Locate the cell with the specified text and output its [X, Y] center coordinate. 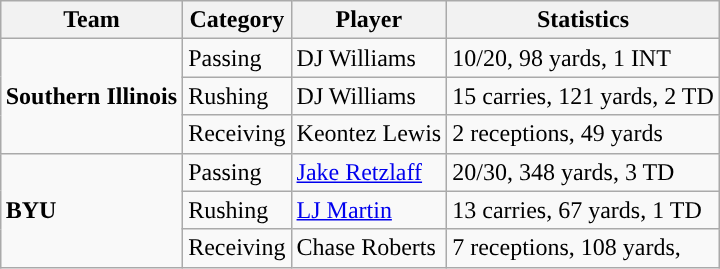
2 receptions, 49 yards [584, 134]
15 carries, 121 yards, 2 TD [584, 96]
Chase Roberts [369, 248]
Jake Retzlaff [369, 172]
7 receptions, 108 yards, [584, 248]
Player [369, 20]
LJ Martin [369, 210]
Category [237, 20]
10/20, 98 yards, 1 INT [584, 58]
Southern Illinois [91, 96]
13 carries, 67 yards, 1 TD [584, 210]
Statistics [584, 20]
BYU [91, 210]
Team [91, 20]
Keontez Lewis [369, 134]
20/30, 348 yards, 3 TD [584, 172]
